Locate the cell with the specified text and output its (X, Y) center coordinate. 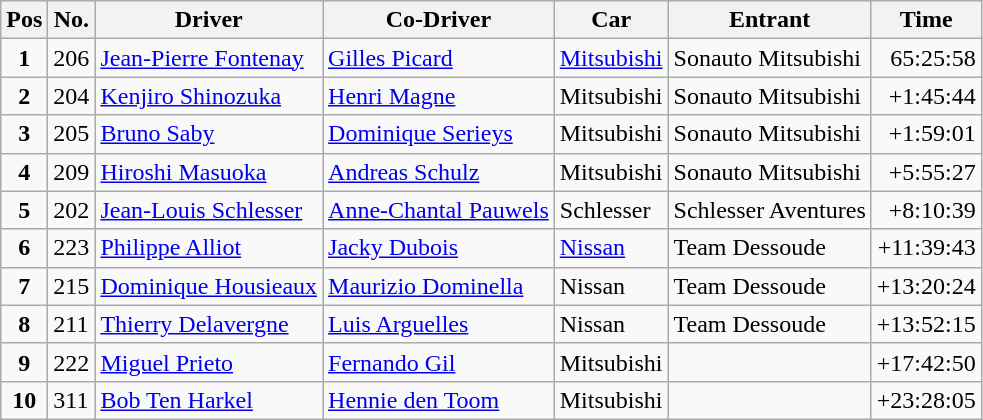
Schlesser (611, 210)
+11:39:43 (926, 248)
311 (72, 400)
Hiroshi Masuoka (209, 172)
+1:59:01 (926, 134)
Philippe Alliot (209, 248)
+13:20:24 (926, 286)
Kenjiro Shinozuka (209, 96)
204 (72, 96)
Co-Driver (439, 20)
10 (24, 400)
Entrant (770, 20)
Bruno Saby (209, 134)
223 (72, 248)
4 (24, 172)
209 (72, 172)
Bob Ten Harkel (209, 400)
9 (24, 362)
Hennie den Toom (439, 400)
Andreas Schulz (439, 172)
Dominique Housieaux (209, 286)
+23:28:05 (926, 400)
3 (24, 134)
Jean-Pierre Fontenay (209, 58)
Thierry Delavergne (209, 324)
Henri Magne (439, 96)
Gilles Picard (439, 58)
Luis Arguelles (439, 324)
Fernando Gil (439, 362)
+5:55:27 (926, 172)
Miguel Prieto (209, 362)
Jacky Dubois (439, 248)
Pos (24, 20)
5 (24, 210)
Car (611, 20)
7 (24, 286)
Driver (209, 20)
8 (24, 324)
205 (72, 134)
+8:10:39 (926, 210)
+13:52:15 (926, 324)
215 (72, 286)
+1:45:44 (926, 96)
+17:42:50 (926, 362)
6 (24, 248)
Jean-Louis Schlesser (209, 210)
202 (72, 210)
Dominique Serieys (439, 134)
206 (72, 58)
Maurizio Dominella (439, 286)
211 (72, 324)
Anne-Chantal Pauwels (439, 210)
65:25:58 (926, 58)
Schlesser Aventures (770, 210)
No. (72, 20)
222 (72, 362)
Time (926, 20)
1 (24, 58)
2 (24, 96)
